Output the [X, Y] coordinate of the center of the cell containing the given text.  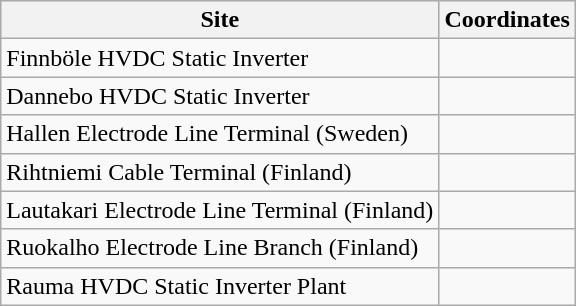
Rihtniemi Cable Terminal (Finland) [220, 172]
Ruokalho Electrode Line Branch (Finland) [220, 248]
Dannebo HVDC Static Inverter [220, 96]
Site [220, 20]
Finnböle HVDC Static Inverter [220, 58]
Rauma HVDC Static Inverter Plant [220, 286]
Coordinates [507, 20]
Hallen Electrode Line Terminal (Sweden) [220, 134]
Lautakari Electrode Line Terminal (Finland) [220, 210]
